Determine the (X, Y) coordinate at the center of the cell enclosing the given text.  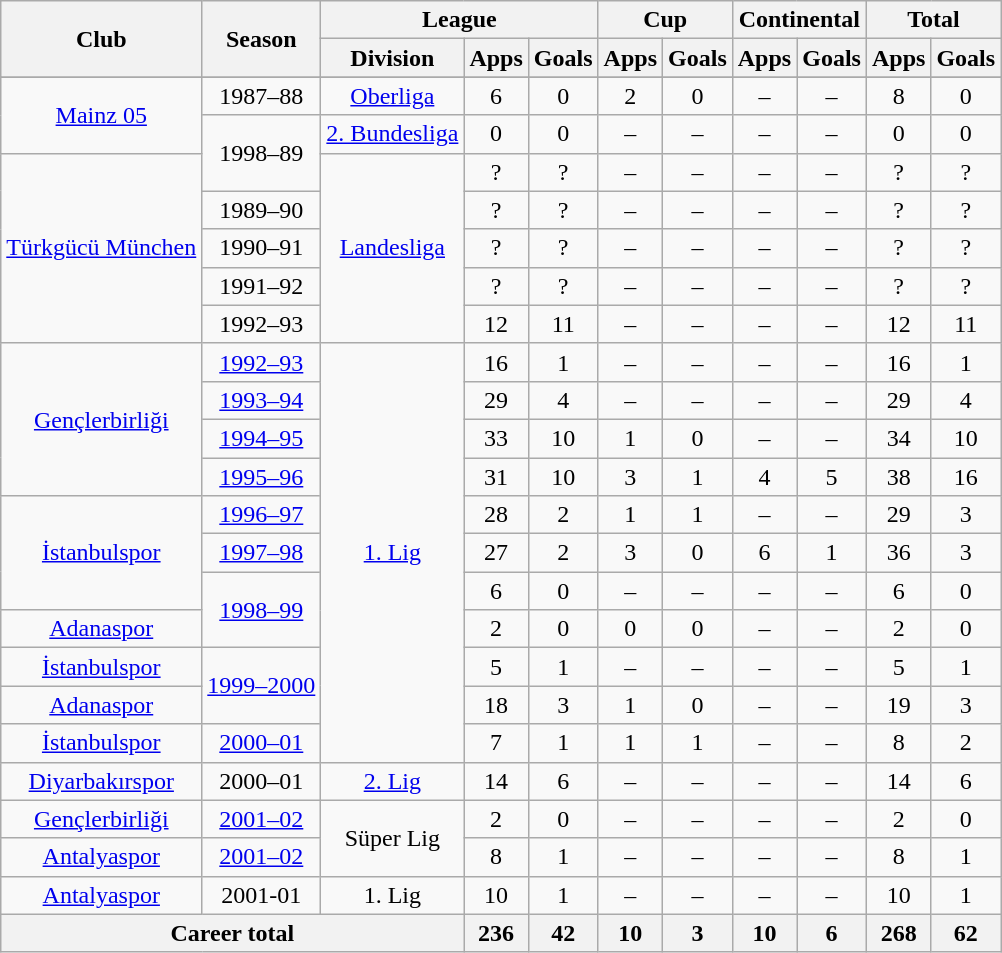
Career total (232, 933)
38 (898, 477)
1993–94 (262, 400)
33 (496, 438)
Club (102, 39)
1995–96 (262, 477)
Total (933, 20)
18 (496, 705)
1990–91 (262, 248)
Landesliga (392, 248)
1999–2000 (262, 686)
1994–95 (262, 438)
Continental (799, 20)
Division (392, 58)
2001-01 (262, 895)
Oberliga (392, 96)
27 (496, 553)
Mainz 05 (102, 115)
31 (496, 477)
1989–90 (262, 210)
Diyarbakırspor (102, 781)
1998–99 (262, 610)
28 (496, 515)
1997–98 (262, 553)
1998–89 (262, 153)
7 (496, 743)
1996–97 (262, 515)
19 (898, 705)
34 (898, 438)
36 (898, 553)
236 (496, 933)
Season (262, 39)
Cup (665, 20)
League (460, 20)
1991–92 (262, 286)
Türkgücü München (102, 248)
Süper Lig (392, 838)
62 (966, 933)
2. Bundesliga (392, 134)
42 (563, 933)
1987–88 (262, 96)
268 (898, 933)
2. Lig (392, 781)
